Capture the cell that displays the provided text and extract its (x, y) central coordinate. 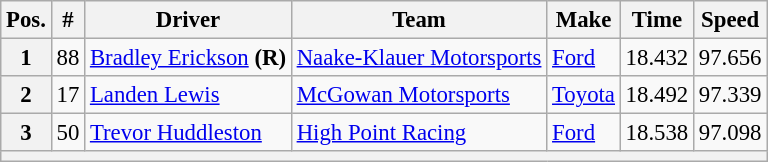
Pos. (26, 20)
High Point Racing (418, 133)
Trevor Huddleston (188, 133)
Speed (730, 20)
# (68, 20)
3 (26, 133)
17 (68, 95)
Time (656, 20)
Bradley Erickson (R) (188, 58)
18.432 (656, 58)
97.339 (730, 95)
50 (68, 133)
Toyota (584, 95)
88 (68, 58)
Team (418, 20)
1 (26, 58)
2 (26, 95)
18.492 (656, 95)
18.538 (656, 133)
97.098 (730, 133)
Driver (188, 20)
McGowan Motorsports (418, 95)
Make (584, 20)
Naake-Klauer Motorsports (418, 58)
97.656 (730, 58)
Landen Lewis (188, 95)
